Identify which cell holds the provided text, then report its [X, Y] central coordinate. 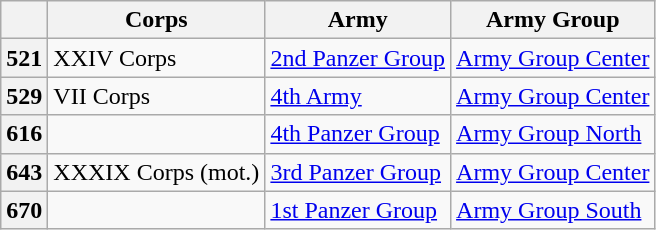
521 [24, 58]
616 [24, 134]
XXXIX Corps (mot.) [156, 172]
Army Group [553, 20]
670 [24, 210]
4th Army [358, 96]
Army Group North [553, 134]
Army [358, 20]
1st Panzer Group [358, 210]
XXIV Corps [156, 58]
4th Panzer Group [358, 134]
Army Group South [553, 210]
529 [24, 96]
3rd Panzer Group [358, 172]
643 [24, 172]
2nd Panzer Group [358, 58]
Corps [156, 20]
VII Corps [156, 96]
